Locate the cell with the specified text and output its [X, Y] center coordinate. 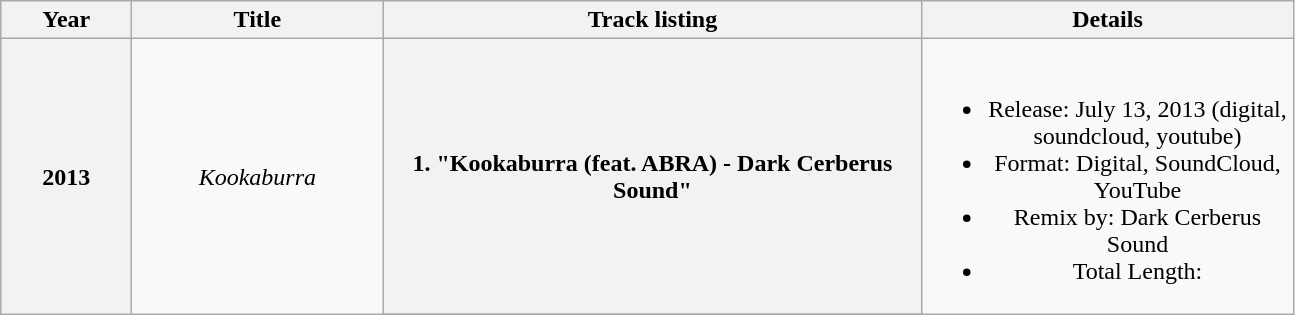
Title [258, 20]
Kookaburra [258, 176]
1. "Kookaburra (feat. ABRA) - Dark Cerberus Sound" [652, 176]
Year [66, 20]
Details [1108, 20]
Release: July 13, 2013 (digital, soundcloud, youtube)Format: Digital, SoundCloud, YouTubeRemix by: Dark Cerberus SoundTotal Length: [1108, 176]
2013 [66, 176]
Track listing [652, 20]
